Pinpoint the cell where the given text exists, returning its [x, y] midpoint coordinate. 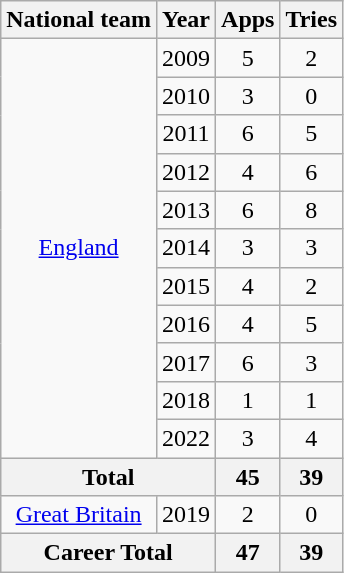
2017 [186, 362]
2018 [186, 400]
47 [248, 553]
Great Britain [79, 515]
2019 [186, 515]
8 [312, 210]
2015 [186, 286]
Apps [248, 20]
National team [79, 20]
Career Total [108, 553]
England [79, 248]
2016 [186, 324]
2009 [186, 58]
Year [186, 20]
2012 [186, 172]
2013 [186, 210]
Tries [312, 20]
2022 [186, 438]
2014 [186, 248]
45 [248, 477]
2010 [186, 96]
Total [108, 477]
2011 [186, 134]
